Find where the given text appears and provide that cell's center as [X, Y] coordinate. 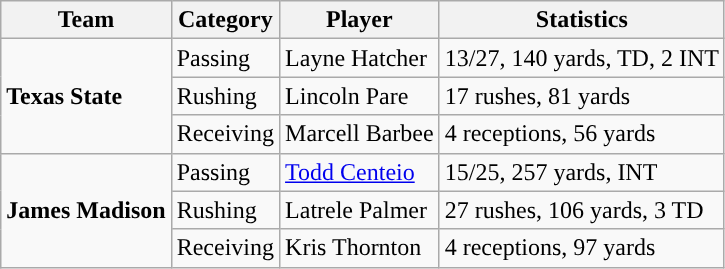
15/25, 257 yards, INT [582, 172]
Player [360, 20]
17 rushes, 81 yards [582, 96]
27 rushes, 106 yards, 3 TD [582, 210]
Todd Centeio [360, 172]
4 receptions, 56 yards [582, 134]
Statistics [582, 20]
Lincoln Pare [360, 96]
James Madison [86, 210]
4 receptions, 97 yards [582, 248]
Latrele Palmer [360, 210]
Texas State [86, 96]
Category [225, 20]
Layne Hatcher [360, 58]
13/27, 140 yards, TD, 2 INT [582, 58]
Kris Thornton [360, 248]
Marcell Barbee [360, 134]
Team [86, 20]
